Scan for the cell matching the given text and deliver its (x, y) coordinate at center. 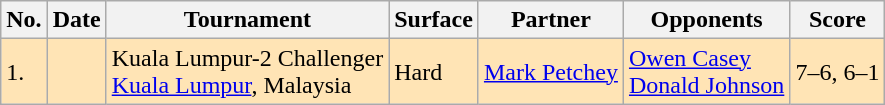
Surface (434, 20)
Opponents (706, 20)
Kuala Lumpur-2 ChallengerKuala Lumpur, Malaysia (247, 72)
Score (838, 20)
Mark Petchey (550, 72)
7–6, 6–1 (838, 72)
Date (76, 20)
Owen Casey Donald Johnson (706, 72)
No. (24, 20)
Partner (550, 20)
Hard (434, 72)
Tournament (247, 20)
1. (24, 72)
